Capture the cell that displays the provided text and extract its (X, Y) central coordinate. 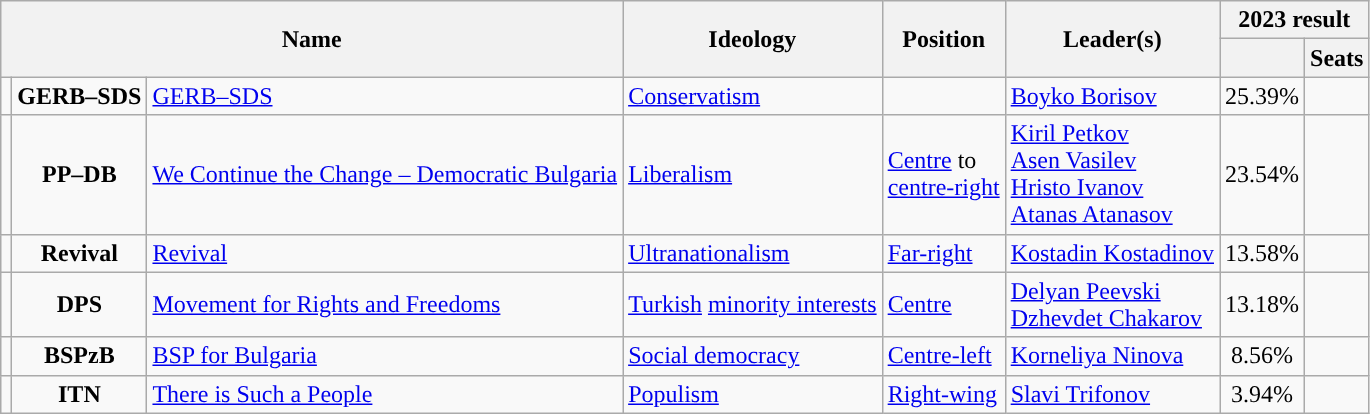
Kostadin Kostadinov (1112, 253)
ITN (80, 394)
Seats (1337, 58)
25.39% (1262, 96)
BSP for Bulgaria (385, 356)
Name (312, 39)
Ideology (753, 39)
Centre tocentre-right (944, 174)
3.94% (1262, 394)
Liberalism (753, 174)
13.18% (1262, 304)
Movement for Rights and Freedoms (385, 304)
PP–DB (80, 174)
Centre-left (944, 356)
8.56% (1262, 356)
23.54% (1262, 174)
13.58% (1262, 253)
Position (944, 39)
Ultranationalism (753, 253)
Centre (944, 304)
Right-wing (944, 394)
Slavi Trifonov (1112, 394)
There is Such a People (385, 394)
Delyan PeevskiDzhevdet Chakarov (1112, 304)
We Continue the Change – Democratic Bulgaria (385, 174)
Social democracy (753, 356)
2023 result (1294, 20)
Korneliya Ninova (1112, 356)
Leader(s) (1112, 39)
BSPzB (80, 356)
Turkish minority interests (753, 304)
Conservatism (753, 96)
Populism (753, 394)
DPS (80, 304)
Far-right (944, 253)
Kiril PetkovAsen VasilevHristo IvanovAtanas Atanasov (1112, 174)
Boyko Borisov (1112, 96)
